Locate the cell with the specified text and output its (X, Y) center coordinate. 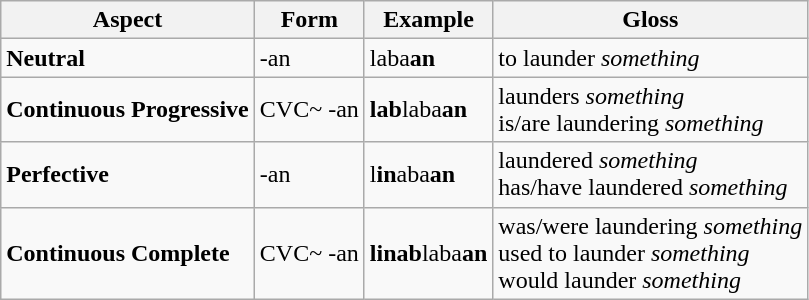
laundered somethinghas/have laundered something (650, 174)
Continuous Progressive (128, 110)
Continuous Complete (128, 253)
launders somethingis/are laundering something (650, 110)
Aspect (128, 20)
labaan (428, 58)
linablabaan (428, 253)
linabaan (428, 174)
Neutral (128, 58)
Perfective (128, 174)
Form (309, 20)
was/were laundering somethingused to launder somethingwould launder something (650, 253)
to launder something (650, 58)
Gloss (650, 20)
Example (428, 20)
lablabaan (428, 110)
